Determine the (x, y) coordinate at the center of the cell enclosing the given text.  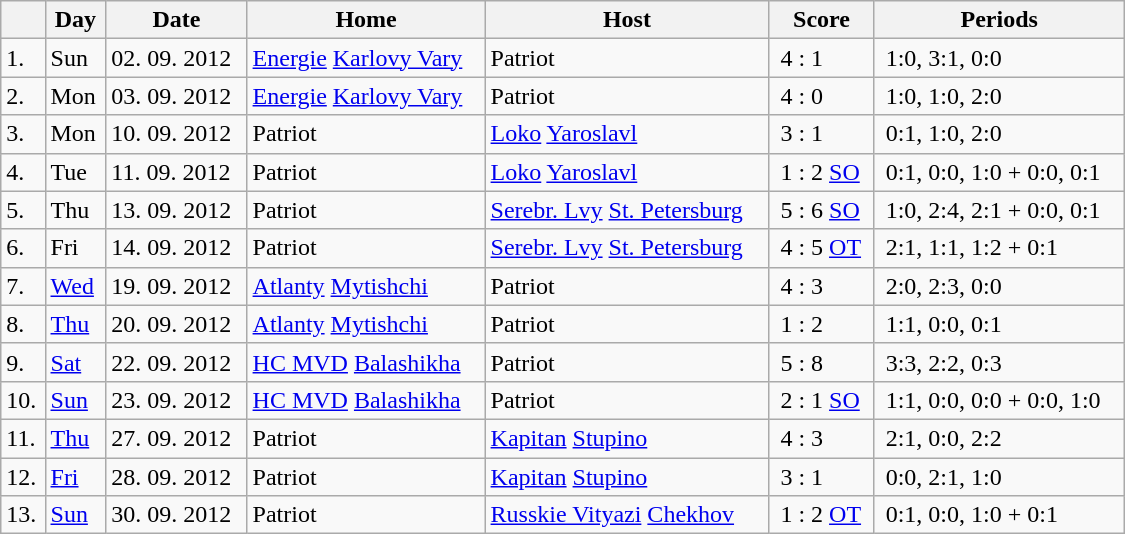
Tue (76, 172)
19. 09. 2012 (176, 286)
Wed (76, 286)
Host (627, 20)
5 : 6 SO (822, 210)
13. 09. 2012 (176, 210)
0:0, 2:1, 1:0 (999, 477)
11. 09. 2012 (176, 172)
20. 09. 2012 (176, 324)
1:0, 2:4, 2:1 + 0:0, 0:1 (999, 210)
1. (23, 58)
4 : 5 OT (822, 248)
Day (76, 20)
11. (23, 438)
Periods (999, 20)
4. (23, 172)
4 : 0 (822, 96)
2:1, 1:1, 1:2 + 0:1 (999, 248)
0:1, 0:0, 1:0 + 0:0, 0:1 (999, 172)
12. (23, 477)
0:1, 0:0, 1:0 + 0:1 (999, 515)
1:0, 3:1, 0:0 (999, 58)
0:1, 1:0, 2:0 (999, 134)
Date (176, 20)
Russkie Vityazi Chekhov (627, 515)
9. (23, 362)
14. 09. 2012 (176, 248)
1:1, 0:0, 0:0 + 0:0, 1:0 (999, 400)
2 : 1 SO (822, 400)
6. (23, 248)
8. (23, 324)
28. 09. 2012 (176, 477)
4 : 1 (822, 58)
3:3, 2:2, 0:3 (999, 362)
5. (23, 210)
2:0, 2:3, 0:0 (999, 286)
22. 09. 2012 (176, 362)
27. 09. 2012 (176, 438)
1 : 2 (822, 324)
7. (23, 286)
Sat (76, 362)
10. 09. 2012 (176, 134)
10. (23, 400)
30. 09. 2012 (176, 515)
1:0, 1:0, 2:0 (999, 96)
02. 09. 2012 (176, 58)
Score (822, 20)
1 : 2 OT (822, 515)
13. (23, 515)
03. 09. 2012 (176, 96)
1 : 2 SO (822, 172)
5 : 8 (822, 362)
23. 09. 2012 (176, 400)
2:1, 0:0, 2:2 (999, 438)
Home (366, 20)
1:1, 0:0, 0:1 (999, 324)
3. (23, 134)
2. (23, 96)
